Provide the (X, Y) coordinate of the cell's center where the given text is located.  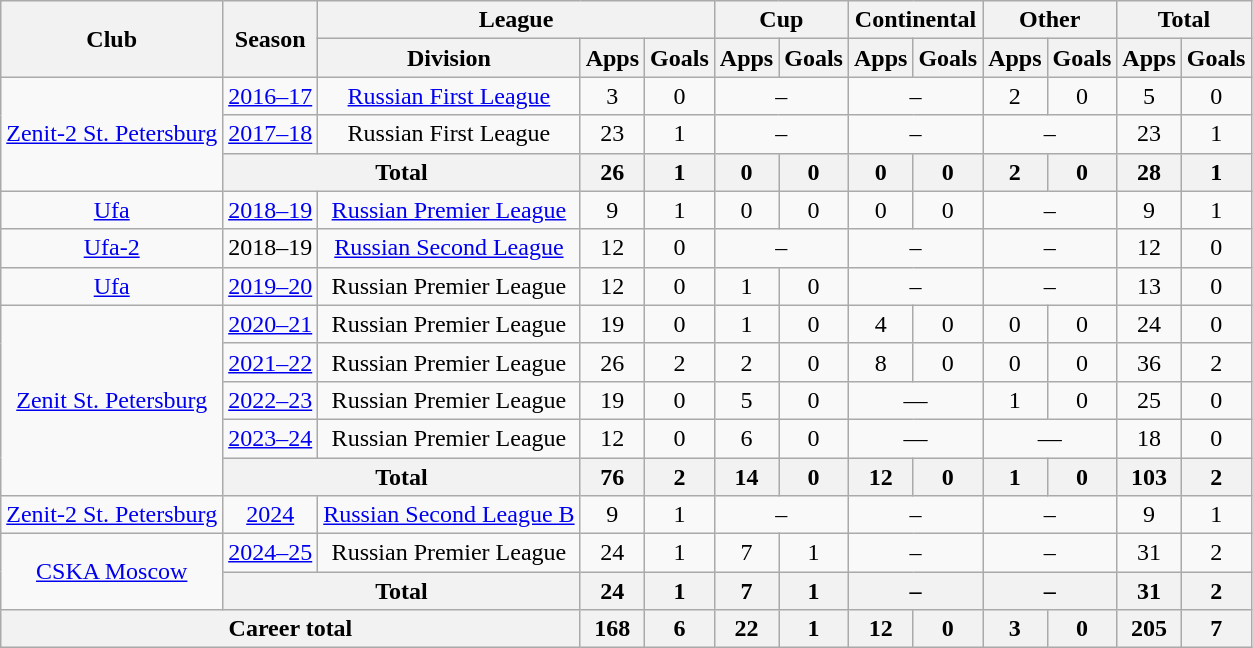
2024–25 (270, 553)
Ufa-2 (112, 248)
2016–17 (270, 96)
14 (746, 477)
Division (449, 58)
168 (612, 629)
Career total (290, 629)
22 (746, 629)
League (516, 20)
CSKA Moscow (112, 572)
Cup (781, 20)
2020–21 (270, 324)
Zenit St. Petersburg (112, 400)
8 (880, 362)
76 (612, 477)
2021–22 (270, 362)
13 (1149, 286)
2017–18 (270, 134)
25 (1149, 400)
2024 (270, 515)
205 (1149, 629)
36 (1149, 362)
Continental (915, 20)
Russian Second League (449, 248)
2019–20 (270, 286)
Club (112, 39)
Russian Second League B (449, 515)
Season (270, 39)
18 (1149, 438)
4 (880, 324)
103 (1149, 477)
2023–24 (270, 438)
2022–23 (270, 400)
Other (1050, 20)
28 (1149, 172)
